Detect which cell encompasses the target text, then output its (x, y) center coordinate. 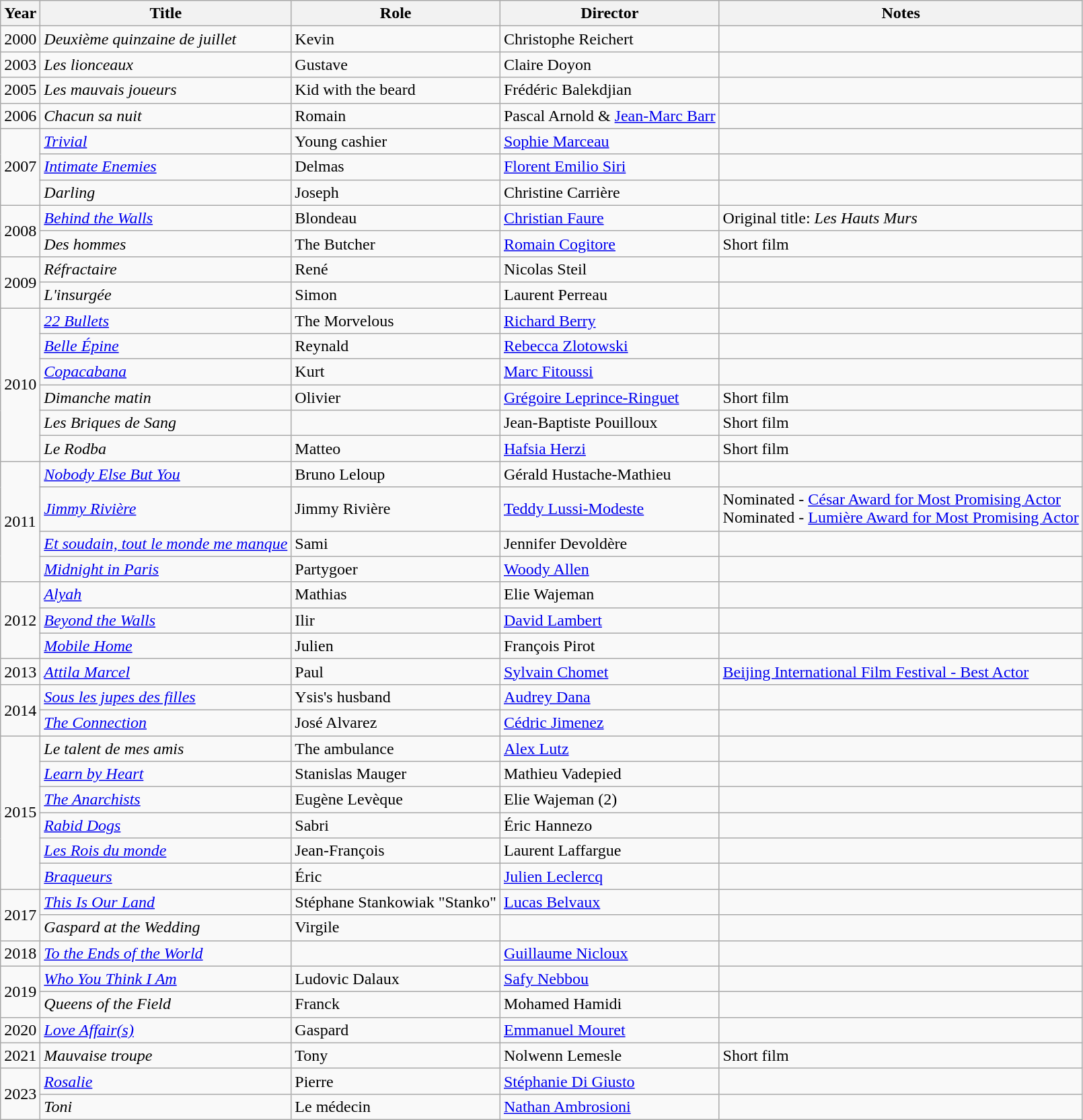
Mathias (396, 595)
2019 (20, 992)
Julien (396, 646)
Nathan Ambrosioni (609, 1107)
2012 (20, 620)
2014 (20, 710)
Les lionceaux (165, 65)
2023 (20, 1094)
Le Rodba (165, 449)
2013 (20, 671)
2010 (20, 385)
Dimanche matin (165, 398)
The Anarchists (165, 800)
Gérald Hustache-Mathieu (609, 474)
Learn by Heart (165, 774)
Chacun sa nuit (165, 116)
Sylvain Chomet (609, 671)
Beyond the Walls (165, 620)
2009 (20, 282)
Gustave (396, 65)
Title (165, 13)
2000 (20, 39)
Role (396, 13)
Nominated - César Award for Most Promising ActorNominated - Lumière Award for Most Promising Actor (901, 509)
Notes (901, 13)
Who You Think I Am (165, 979)
Mathieu Vadepied (609, 774)
The Morvelous (396, 321)
Midnight in Paris (165, 569)
2017 (20, 915)
2021 (20, 1055)
2018 (20, 953)
Kevin (396, 39)
2015 (20, 813)
Year (20, 13)
The Butcher (396, 244)
Romain (396, 116)
Laurent Laffargue (609, 851)
Matteo (396, 449)
Deuxième quinzaine de juillet (165, 39)
2011 (20, 522)
Gaspard at the Wedding (165, 928)
The ambulance (396, 749)
Rosalie (165, 1081)
Reynald (396, 346)
Young cashier (396, 141)
2003 (20, 65)
Laurent Perreau (609, 295)
Nolwenn Lemesle (609, 1055)
Éric Hannezo (609, 825)
Safy Nebbou (609, 979)
Kid with the beard (396, 90)
Eugène Levèque (396, 800)
Elie Wajeman (2) (609, 800)
Christian Faure (609, 218)
Guillaume Nicloux (609, 953)
2007 (20, 167)
Beijing International Film Festival - Best Actor (901, 671)
Christophe Reichert (609, 39)
Ludovic Dalaux (396, 979)
Réfractaire (165, 269)
Stéphanie Di Giusto (609, 1081)
Alyah (165, 595)
Hafsia Herzi (609, 449)
Ysis's husband (396, 697)
Alex Lutz (609, 749)
Stéphane Stankowiak "Stanko" (396, 902)
Behind the Walls (165, 218)
Delmas (396, 167)
Jennifer Devoldère (609, 544)
Intimate Enemies (165, 167)
Woody Allen (609, 569)
Gaspard (396, 1030)
Nobody Else But You (165, 474)
Christine Carrière (609, 192)
David Lambert (609, 620)
Éric (396, 876)
Les Rois du monde (165, 851)
Love Affair(s) (165, 1030)
Les Briques de Sang (165, 423)
Stanislas Mauger (396, 774)
Mohamed Hamidi (609, 1004)
Tony (396, 1055)
Lucas Belvaux (609, 902)
Joseph (396, 192)
Sous les jupes des filles (165, 697)
Bruno Leloup (396, 474)
Jean-François (396, 851)
2020 (20, 1030)
Kurt (396, 372)
Ilir (396, 620)
2006 (20, 116)
Audrey Dana (609, 697)
Paul (396, 671)
José Alvarez (396, 722)
Toni (165, 1107)
Frédéric Balekdjian (609, 90)
L'insurgée (165, 295)
Olivier (396, 398)
Trivial (165, 141)
Braqueurs (165, 876)
Le médecin (396, 1107)
René (396, 269)
Elie Wajeman (609, 595)
Simon (396, 295)
Florent Emilio Siri (609, 167)
Virgile (396, 928)
The Connection (165, 722)
Partygoer (396, 569)
This Is Our Land (165, 902)
Pierre (396, 1081)
Jean-Baptiste Pouilloux (609, 423)
22 Bullets (165, 321)
Claire Doyon (609, 65)
Des hommes (165, 244)
Copacabana (165, 372)
Attila Marcel (165, 671)
Franck (396, 1004)
Le talent de mes amis (165, 749)
Sabri (396, 825)
Emmanuel Mouret (609, 1030)
Mauvaise troupe (165, 1055)
Et soudain, tout le monde me manque (165, 544)
Richard Berry (609, 321)
Mobile Home (165, 646)
Darling (165, 192)
Pascal Arnold & Jean-Marc Barr (609, 116)
To the Ends of the World (165, 953)
Queens of the Field (165, 1004)
Cédric Jimenez (609, 722)
Sami (396, 544)
Original title: Les Hauts Murs (901, 218)
Belle Épine (165, 346)
Julien Leclercq (609, 876)
Rebecca Zlotowski (609, 346)
Sophie Marceau (609, 141)
Romain Cogitore (609, 244)
Les mauvais joueurs (165, 90)
2008 (20, 231)
Marc Fitoussi (609, 372)
François Pirot (609, 646)
Director (609, 13)
Nicolas Steil (609, 269)
Grégoire Leprince-Ringuet (609, 398)
2005 (20, 90)
Rabid Dogs (165, 825)
Blondeau (396, 218)
Teddy Lussi-Modeste (609, 509)
